Identify which cell holds the provided text, then report its (x, y) central coordinate. 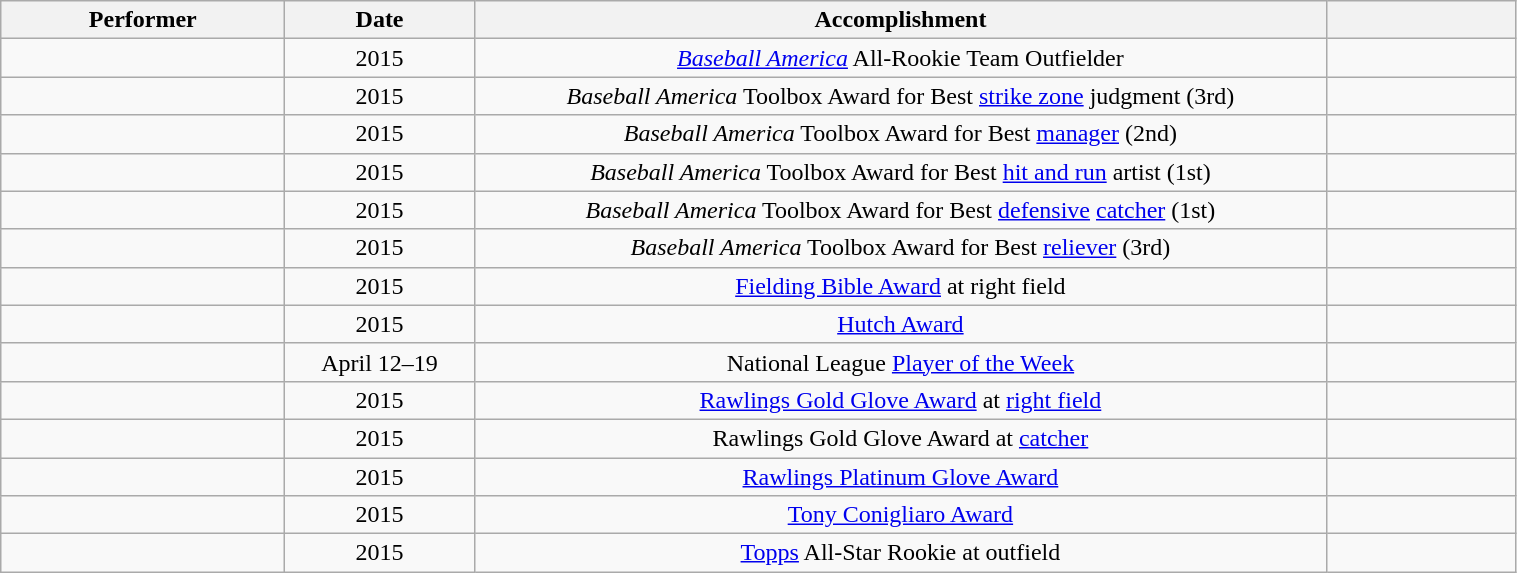
Rawlings Platinum Glove Award (900, 477)
Baseball America Toolbox Award for Best manager (2nd) (900, 134)
Tony Conigliaro Award (900, 515)
National League Player of the Week (900, 362)
April 12–19 (380, 362)
Baseball America Toolbox Award for Best reliever (3rd) (900, 248)
Rawlings Gold Glove Award at right field (900, 400)
Fielding Bible Award at right field (900, 286)
Baseball America Toolbox Award for Best hit and run artist (1st) (900, 172)
Rawlings Gold Glove Award at catcher (900, 438)
Accomplishment (900, 20)
Baseball America All-Rookie Team Outfielder (900, 58)
Baseball America Toolbox Award for Best defensive catcher (1st) (900, 210)
Performer (143, 20)
Baseball America Toolbox Award for Best strike zone judgment (3rd) (900, 96)
Date (380, 20)
Hutch Award (900, 324)
Topps All-Star Rookie at outfield (900, 553)
